Scan for the cell matching the given text and deliver its (x, y) coordinate at center. 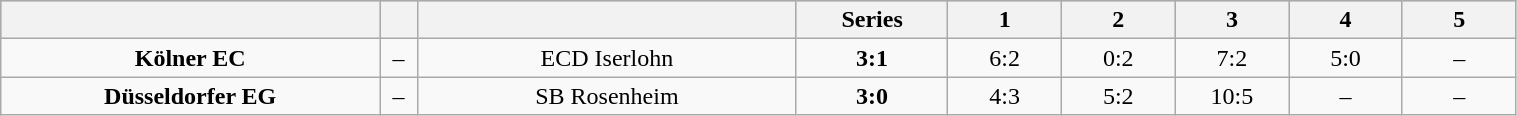
0:2 (1118, 58)
Düsseldorfer EG (190, 96)
5:2 (1118, 96)
6:2 (1005, 58)
Series (872, 20)
1 (1005, 20)
ECD Iserlohn (606, 58)
10:5 (1232, 96)
3 (1232, 20)
4:3 (1005, 96)
7:2 (1232, 58)
5:0 (1346, 58)
2 (1118, 20)
5 (1459, 20)
4 (1346, 20)
3:1 (872, 58)
SB Rosenheim (606, 96)
Kölner EC (190, 58)
3:0 (872, 96)
